Provide the [x, y] coordinate of the cell's center where the given text is located.  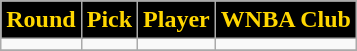
WNBA Club [286, 20]
Pick [109, 20]
Round [41, 20]
Player [177, 20]
